Capture the cell that displays the provided text and extract its (x, y) central coordinate. 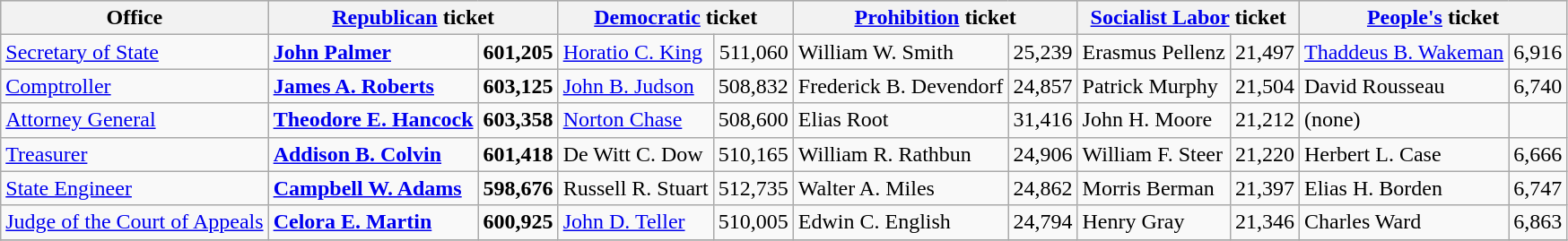
Edwin C. English (901, 222)
6,740 (1538, 86)
Russell R. Stuart (635, 188)
601,418 (518, 154)
21,212 (1265, 120)
David Rousseau (1403, 86)
510,005 (754, 222)
Theodore E. Hancock (373, 120)
24,857 (1042, 86)
De Witt C. Dow (635, 154)
21,504 (1265, 86)
600,925 (518, 222)
Comptroller (135, 86)
21,346 (1265, 222)
512,735 (754, 188)
6,747 (1538, 188)
People's ticket (1433, 18)
601,205 (518, 52)
Patrick Murphy (1154, 86)
Thaddeus B. Wakeman (1403, 52)
Office (135, 18)
Judge of the Court of Appeals (135, 222)
Morris Berman (1154, 188)
Prohibition ticket (935, 18)
John Palmer (373, 52)
511,060 (754, 52)
25,239 (1042, 52)
6,666 (1538, 154)
Charles Ward (1403, 222)
Attorney General (135, 120)
21,497 (1265, 52)
John H. Moore (1154, 120)
Elias Root (901, 120)
21,220 (1265, 154)
Treasurer (135, 154)
508,832 (754, 86)
Herbert L. Case (1403, 154)
598,676 (518, 188)
24,794 (1042, 222)
Republican ticket (413, 18)
Frederick B. Devendorf (901, 86)
John B. Judson (635, 86)
603,125 (518, 86)
6,863 (1538, 222)
Celora E. Martin (373, 222)
Henry Gray (1154, 222)
Elias H. Borden (1403, 188)
Addison B. Colvin (373, 154)
(none) (1403, 120)
24,862 (1042, 188)
Erasmus Pellenz (1154, 52)
Secretary of State (135, 52)
Norton Chase (635, 120)
603,358 (518, 120)
William W. Smith (901, 52)
510,165 (754, 154)
Horatio C. King (635, 52)
State Engineer (135, 188)
James A. Roberts (373, 86)
31,416 (1042, 120)
508,600 (754, 120)
24,906 (1042, 154)
Democratic ticket (675, 18)
William R. Rathbun (901, 154)
John D. Teller (635, 222)
6,916 (1538, 52)
William F. Steer (1154, 154)
21,397 (1265, 188)
Socialist Labor ticket (1188, 18)
Campbell W. Adams (373, 188)
Walter A. Miles (901, 188)
